Detect which cell encompasses the target text, then output its [X, Y] center coordinate. 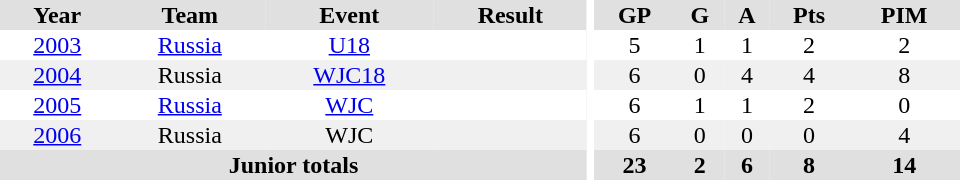
2003 [58, 45]
PIM [904, 15]
14 [904, 165]
Result [511, 15]
2006 [58, 135]
2004 [58, 75]
2005 [58, 105]
G [700, 15]
GP [635, 15]
23 [635, 165]
Team [190, 15]
Event [349, 15]
5 [635, 45]
Year [58, 15]
WJC18 [349, 75]
Pts [810, 15]
Junior totals [294, 165]
U18 [349, 45]
A [747, 15]
